Identify which cell holds the provided text, then report its [X, Y] central coordinate. 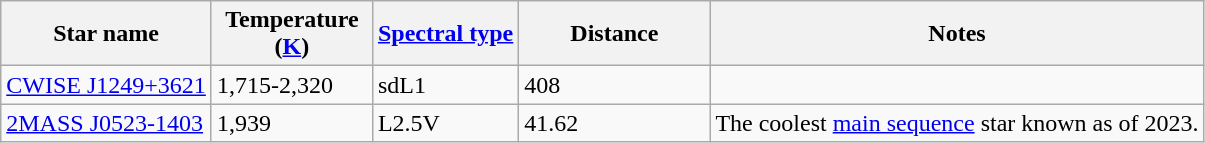
Distance [614, 34]
Notes [957, 34]
Temperature(K) [292, 34]
L2.5V [445, 123]
408 [614, 85]
sdL1 [445, 85]
2MASS J0523-1403 [106, 123]
Star name [106, 34]
Spectral type [445, 34]
1,715-2,320 [292, 85]
The coolest main sequence star known as of 2023. [957, 123]
1,939 [292, 123]
CWISE J1249+3621 [106, 85]
41.62 [614, 123]
